Pinpoint the cell where the given text exists, returning its (x, y) midpoint coordinate. 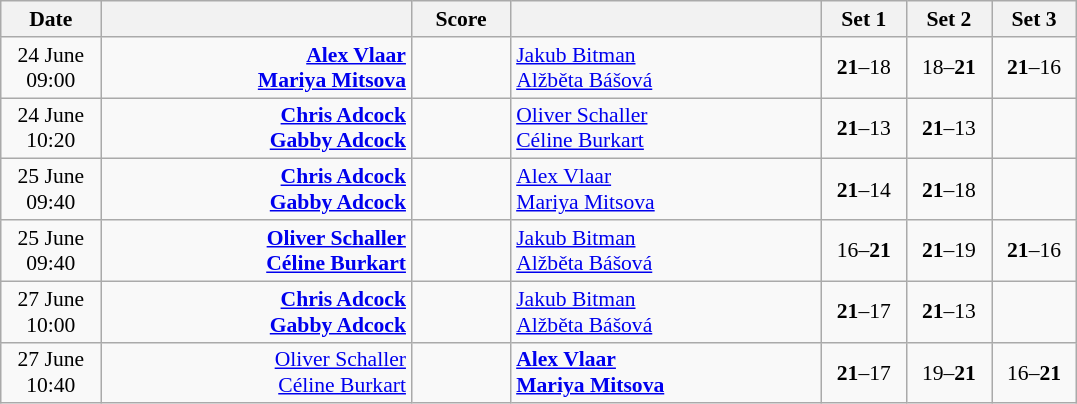
Set 2 (948, 19)
21–14 (864, 190)
27 June10:00 (51, 312)
21–19 (948, 250)
24 June10:20 (51, 128)
Date (51, 19)
19–21 (948, 372)
24 June09:00 (51, 68)
Set 3 (1034, 19)
27 June10:40 (51, 372)
18–21 (948, 68)
Set 1 (864, 19)
Score (461, 19)
